For the text-containing cell, return its midpoint in [X, Y] coordinate format. 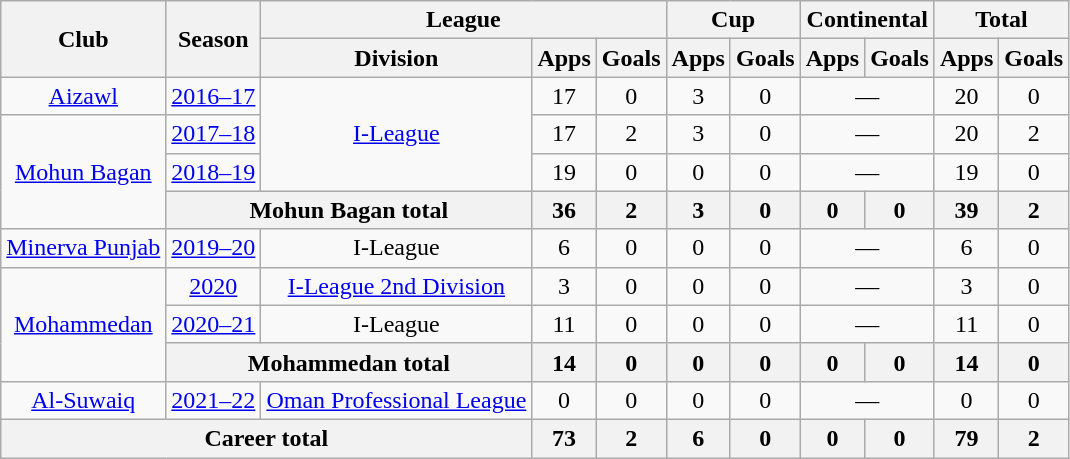
36 [564, 210]
2018–19 [214, 172]
Mohammedan total [349, 362]
Minerva Punjab [84, 248]
2016–17 [214, 96]
Mohun Bagan total [349, 210]
Cup [733, 20]
I-League 2nd Division [396, 286]
73 [564, 438]
2020 [214, 286]
2017–18 [214, 134]
2021–22 [214, 400]
2019–20 [214, 248]
League [464, 20]
Al-Suwaiq [84, 400]
Division [396, 58]
Mohammedan [84, 324]
Total [1001, 20]
Club [84, 39]
Season [214, 39]
Mohun Bagan [84, 172]
39 [966, 210]
Career total [266, 438]
Aizawl [84, 96]
79 [966, 438]
Continental [867, 20]
Oman Professional League [396, 400]
2020–21 [214, 324]
